Extract the [X, Y] coordinate from the center of the cell holding the provided text.  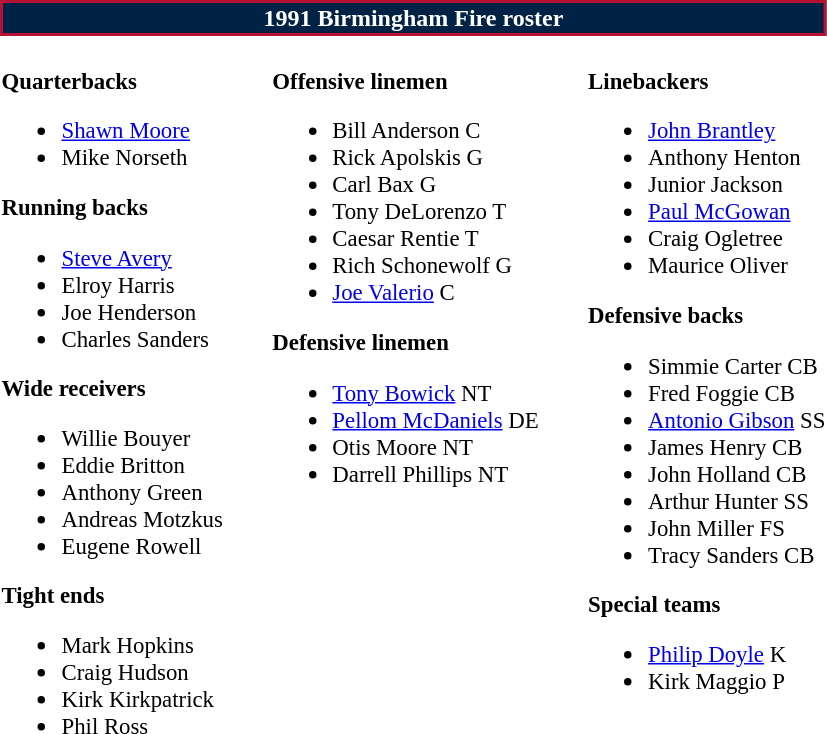
1991 Birmingham Fire roster [414, 18]
